Scan for the cell matching the given text and deliver its [X, Y] coordinate at center. 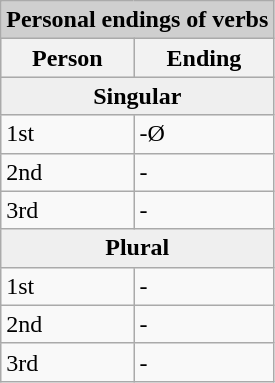
-Ø [204, 134]
Plural [138, 248]
Personal endings of verbs [138, 20]
Singular [138, 96]
Person [68, 58]
Ending [204, 58]
